From the cell containing the given text, extract its center point as (x, y) coordinate. 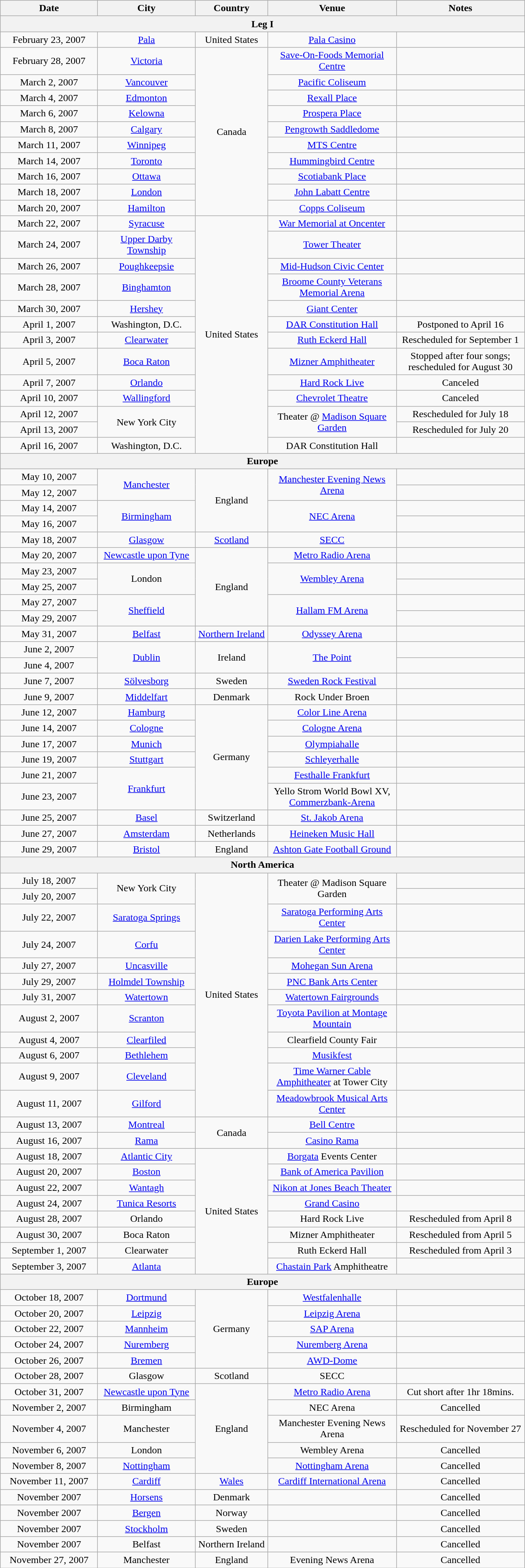
May 31, 2007 (49, 634)
Clearfield County Fair (332, 1039)
August 30, 2007 (49, 1235)
July 24, 2007 (49, 944)
June 14, 2007 (49, 728)
Nuremberg (147, 1345)
Edmonton (147, 98)
November 2, 2007 (49, 1407)
September 3, 2007 (49, 1266)
Cardiff International Arena (332, 1481)
Boston (147, 1172)
Pala Casino (332, 40)
Heineken Music Hall (332, 834)
Atlantic City (147, 1156)
October 20, 2007 (49, 1313)
March 2, 2007 (49, 82)
August 11, 2007 (49, 1103)
Hamilton (147, 208)
June 4, 2007 (49, 665)
March 14, 2007 (49, 161)
Olympiahalle (332, 744)
Giant Center (332, 309)
St. Jakob Arena (332, 818)
Meadowbrook Musical Arts Center (332, 1103)
April 5, 2007 (49, 361)
October 24, 2007 (49, 1345)
August 20, 2007 (49, 1172)
October 22, 2007 (49, 1329)
September 1, 2007 (49, 1250)
June 21, 2007 (49, 775)
November 27, 2007 (49, 1560)
Rescheduled from April 5 (461, 1235)
April 7, 2007 (49, 383)
Sheffield (147, 610)
Nottingham (147, 1466)
July 18, 2007 (49, 881)
May 12, 2007 (49, 492)
Dortmund (147, 1297)
Copps Coliseum (332, 208)
Stockholm (147, 1528)
Norway (232, 1513)
Cardiff (147, 1481)
Winnipeg (147, 145)
Pacific Coliseum (332, 82)
Montreal (147, 1125)
May 20, 2007 (49, 555)
Corfu (147, 944)
Rescheduled for September 1 (461, 340)
May 25, 2007 (49, 587)
Notes (461, 8)
Festhalle Frankfurt (332, 775)
AWD-Dome (332, 1360)
Rexall Place (332, 98)
Amsterdam (147, 834)
May 10, 2007 (49, 477)
August 16, 2007 (49, 1141)
Watertown (147, 997)
Uncasville (147, 966)
Bergen (147, 1513)
Mid-Hudson Civic Center (332, 266)
June 12, 2007 (49, 712)
Kelowna (147, 113)
Toronto (147, 161)
Cleveland (147, 1077)
Scranton (147, 1018)
Basel (147, 818)
February 28, 2007 (49, 61)
June 29, 2007 (49, 849)
June 9, 2007 (49, 697)
Time Warner Cable Amphitheater at Tower City (332, 1077)
June 27, 2007 (49, 834)
Munich (147, 744)
November 6, 2007 (49, 1450)
Scotiabank Place (332, 176)
May 29, 2007 (49, 618)
Mannheim (147, 1329)
Atlanta (147, 1266)
June 17, 2007 (49, 744)
MTS Centre (332, 145)
Tower Theater (332, 245)
Rock Under Broen (332, 697)
Syracuse (147, 224)
Binghamton (147, 287)
July 31, 2007 (49, 997)
Westfalenhalle (332, 1297)
Chastain Park Amphitheatre (332, 1266)
April 13, 2007 (49, 430)
Rescheduled from April 8 (461, 1219)
Vancouver (147, 82)
March 20, 2007 (49, 208)
March 8, 2007 (49, 129)
Saratoga Springs (147, 918)
April 16, 2007 (49, 445)
March 22, 2007 (49, 224)
June 7, 2007 (49, 681)
Poughkeepsie (147, 266)
Broome County Veterans Memorial Arena (332, 287)
Bank of America Pavilion (332, 1172)
March 18, 2007 (49, 192)
Holmdel Township (147, 981)
May 18, 2007 (49, 540)
May 23, 2007 (49, 571)
March 28, 2007 (49, 287)
Leipzig Arena (332, 1313)
October 28, 2007 (49, 1376)
Hummingbird Centre (332, 161)
Cut short after 1hr 18mins. (461, 1392)
March 26, 2007 (49, 266)
Clearfiled (147, 1039)
Venue (332, 8)
Ottawa (147, 176)
Ashton Gate Football Ground (332, 849)
Odyssey Arena (332, 634)
April 1, 2007 (49, 324)
May 27, 2007 (49, 602)
Saratoga Performing Arts Center (332, 918)
War Memorial at Oncenter (332, 224)
August 18, 2007 (49, 1156)
Rescheduled for July 18 (461, 414)
Tunica Resorts (147, 1203)
Hallam FM Arena (332, 610)
March 16, 2007 (49, 176)
April 12, 2007 (49, 414)
Stuttgart (147, 760)
Evening News Arena (332, 1560)
Postponed to April 16 (461, 324)
Sölvesborg (147, 681)
Toyota Pavilion at Montage Mountain (332, 1018)
Musikfest (332, 1056)
June 19, 2007 (49, 760)
Grand Casino (332, 1203)
Calgary (147, 129)
John Labatt Centre (332, 192)
North America (262, 865)
Bethlehem (147, 1056)
April 10, 2007 (49, 398)
SAP Arena (332, 1329)
Pengrowth Saddledome (332, 129)
Leg I (262, 24)
Color Line Arena (332, 712)
Wallingford (147, 398)
Hamburg (147, 712)
Rescheduled for November 27 (461, 1429)
The Point (332, 657)
Mohegan Sun Arena (332, 966)
Netherlands (232, 834)
March 4, 2007 (49, 98)
February 23, 2007 (49, 40)
March 24, 2007 (49, 245)
Prospera Place (332, 113)
Cologne Arena (332, 728)
August 6, 2007 (49, 1056)
August 24, 2007 (49, 1203)
Rescheduled for July 20 (461, 430)
Save-On-Foods Memorial Centre (332, 61)
August 28, 2007 (49, 1219)
Dublin (147, 657)
Gilford (147, 1103)
August 22, 2007 (49, 1188)
Bell Centre (332, 1125)
November 4, 2007 (49, 1429)
City (147, 8)
Wales (232, 1481)
November 8, 2007 (49, 1466)
March 11, 2007 (49, 145)
May 16, 2007 (49, 524)
July 27, 2007 (49, 966)
October 31, 2007 (49, 1392)
Upper Darby Township (147, 245)
Chevrolet Theatre (332, 398)
Borgata Events Center (332, 1156)
August 2, 2007 (49, 1018)
March 30, 2007 (49, 309)
Bremen (147, 1360)
Ireland (232, 657)
June 2, 2007 (49, 649)
May 14, 2007 (49, 508)
July 29, 2007 (49, 981)
June 23, 2007 (49, 796)
Switzerland (232, 818)
Frankfurt (147, 789)
Watertown Fairgrounds (332, 997)
Rescheduled from April 3 (461, 1250)
July 20, 2007 (49, 896)
Nuremberg Arena (332, 1345)
Yello Strom World Bowl XV, Commerzbank-Arena (332, 796)
Bristol (147, 849)
Wantagh (147, 1188)
August 9, 2007 (49, 1077)
March 6, 2007 (49, 113)
Pala (147, 40)
August 4, 2007 (49, 1039)
Leipzig (147, 1313)
June 25, 2007 (49, 818)
Date (49, 8)
November 11, 2007 (49, 1481)
October 26, 2007 (49, 1360)
Nikon at Jones Beach Theater (332, 1188)
July 22, 2007 (49, 918)
Hershey (147, 309)
Sweden Rock Festival (332, 681)
Horsens (147, 1497)
PNC Bank Arts Center (332, 981)
Country (232, 8)
April 3, 2007 (49, 340)
Nottingham Arena (332, 1466)
Cologne (147, 728)
Middelfart (147, 697)
Victoria (147, 61)
Darien Lake Performing Arts Center (332, 944)
Stopped after four songs;rescheduled for August 30 (461, 361)
Rama (147, 1141)
October 18, 2007 (49, 1297)
Schleyerhalle (332, 760)
August 13, 2007 (49, 1125)
Casino Rama (332, 1141)
